For the text-containing cell, return its midpoint in (X, Y) coordinate format. 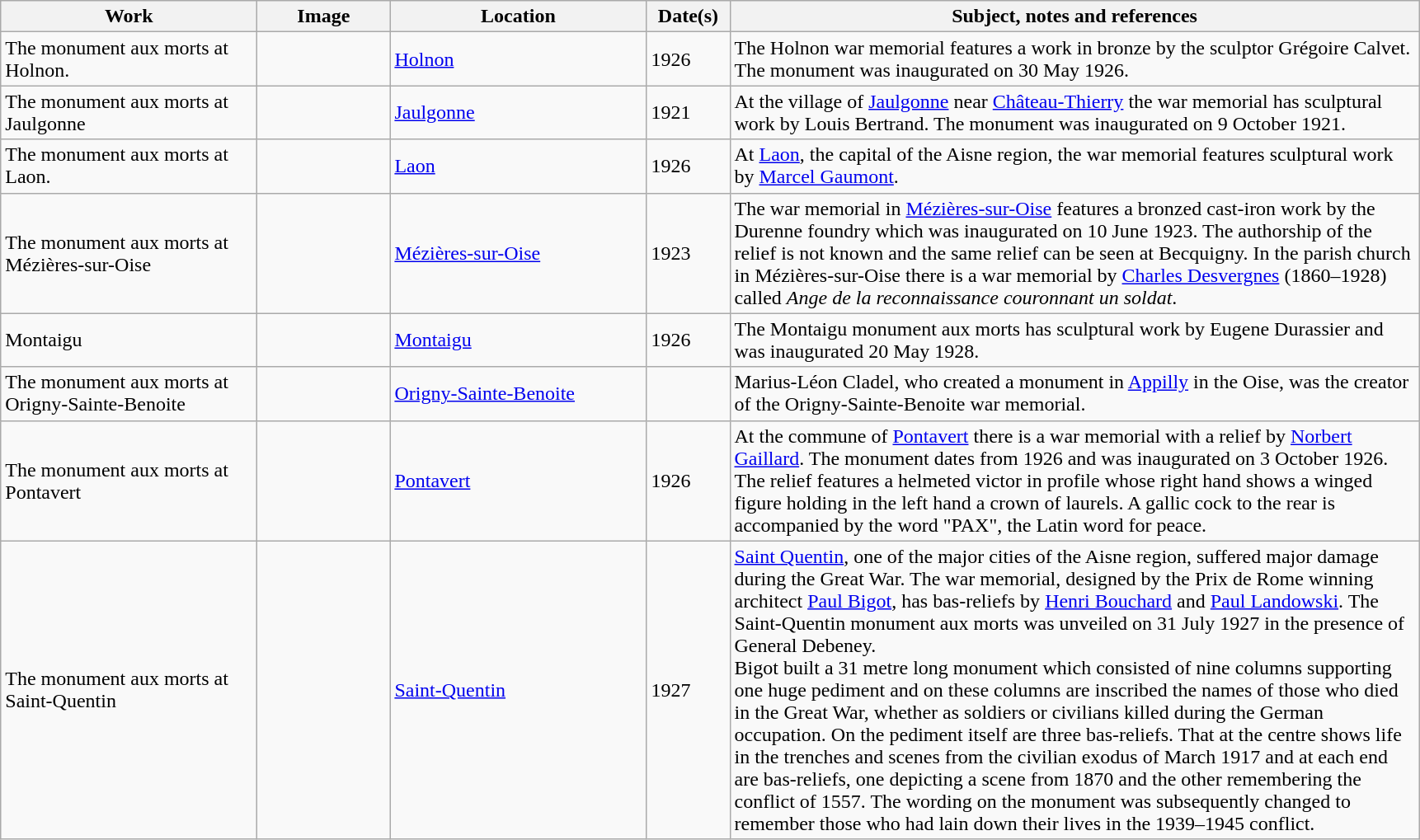
Image (323, 16)
Date(s) (688, 16)
At Laon, the capital of the Aisne region, the war memorial features sculptural work by Marcel Gaumont. (1074, 167)
The monument aux morts at Holnon. (129, 59)
The monument aux morts at Saint-Quentin (129, 690)
Subject, notes and references (1074, 16)
The Montaigu monument aux morts has sculptural work by Eugene Durassier and was inaugurated 20 May 1928. (1074, 340)
1921 (688, 112)
Origny-Sainte-Benoite (518, 394)
The monument aux morts at Laon. (129, 167)
The Holnon war memorial features a work in bronze by the sculptor Grégoire Calvet. The monument was inaugurated on 30 May 1926. (1074, 59)
1927 (688, 690)
Holnon (518, 59)
Saint-Quentin (518, 690)
1923 (688, 253)
Marius-Léon Cladel, who created a monument in Appilly in the Oise, was the creator of the Origny-Sainte-Benoite war memorial. (1074, 394)
Pontavert (518, 481)
Mézières-sur-Oise (518, 253)
The monument aux morts at Origny-Sainte-Benoite (129, 394)
Jaulgonne (518, 112)
Location (518, 16)
The monument aux morts at Pontavert (129, 481)
The monument aux morts at Mézières-sur-Oise (129, 253)
Work (129, 16)
The monument aux morts at Jaulgonne (129, 112)
Laon (518, 167)
